Return (x, y) of the center of cell containing provided text 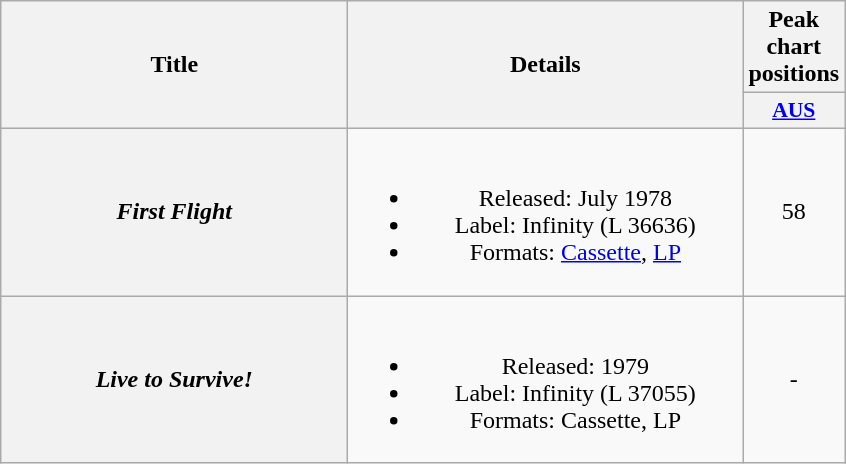
Released: 1979Label: Infinity (L 37055)Formats: Cassette, LP (546, 380)
58 (794, 212)
Details (546, 65)
- (794, 380)
Title (174, 65)
Live to Survive! (174, 380)
Peak chart positions (794, 47)
First Flight (174, 212)
AUS (794, 111)
Released: July 1978Label: Infinity (L 36636)Formats: Cassette, LP (546, 212)
